Capture the cell that displays the provided text and extract its (X, Y) central coordinate. 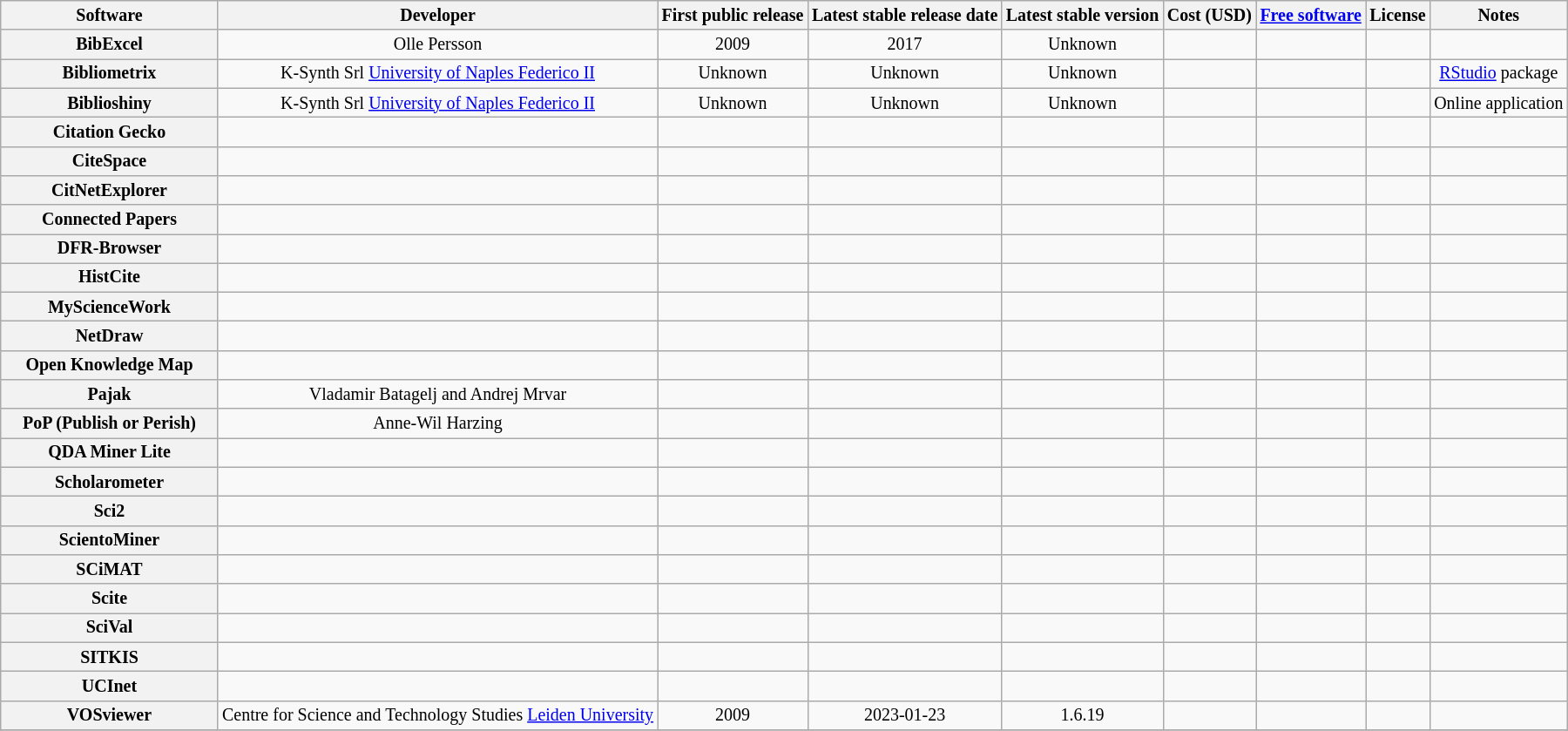
2023-01-23 (904, 714)
PoP (Publish or Perish) (110, 423)
SCiMAT (110, 570)
Bibliometrix (110, 73)
Latest stable version (1082, 16)
ScientoMiner (110, 540)
Olle Persson (437, 45)
License (1398, 16)
Cost (USD) (1209, 16)
VOSviewer (110, 714)
Pajak (110, 394)
SciVal (110, 627)
Scite (110, 598)
Scholarometer (110, 483)
CiteSpace (110, 160)
BibExcel (110, 45)
MyScienceWork (110, 307)
HistCite (110, 277)
1.6.19 (1082, 714)
Centre for Science and Technology Studies Leiden University (437, 714)
First public release (733, 16)
2017 (904, 45)
UCInet (110, 687)
Connected Papers (110, 220)
DFR-Browser (110, 249)
Software (110, 16)
Sci2 (110, 511)
Anne-Wil Harzing (437, 423)
Notes (1498, 16)
Open Knowledge Map (110, 366)
SITKIS (110, 657)
Latest stable release date (904, 16)
CitNetExplorer (110, 190)
QDA Miner Lite (110, 453)
Online application (1498, 103)
Citation Gecko (110, 132)
Biblioshiny (110, 103)
Developer (437, 16)
NetDraw (110, 336)
Free software (1311, 16)
RStudio package (1498, 73)
Vladamir Batagelj and Andrej Mrvar (437, 394)
